Extract the [x, y] coordinate from the center of the cell holding the provided text.  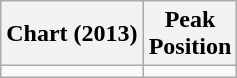
Chart (2013) [72, 34]
PeakPosition [190, 34]
